Detect which cell encompasses the target text, then output its [X, Y] center coordinate. 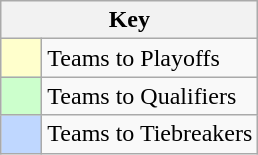
Teams to Qualifiers [150, 96]
Teams to Tiebreakers [150, 134]
Key [130, 20]
Teams to Playoffs [150, 58]
